Scan for the cell matching the given text and deliver its [X, Y] coordinate at center. 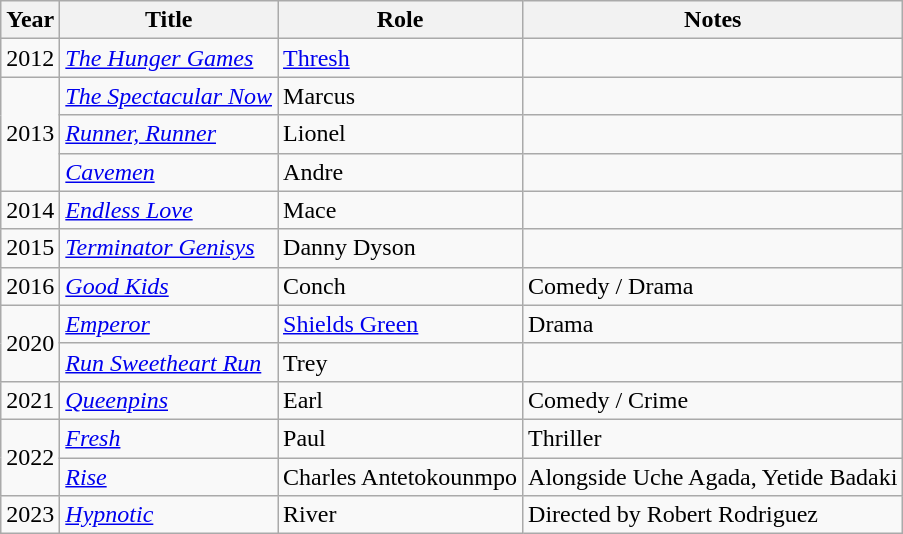
Cavemen [169, 172]
Thresh [400, 58]
Notes [713, 20]
Mace [400, 210]
Runner, Runner [169, 134]
Year [30, 20]
Lionel [400, 134]
Role [400, 20]
Trey [400, 362]
Emperor [169, 324]
2020 [30, 343]
2016 [30, 286]
2013 [30, 134]
Charles Antetokounmpo [400, 477]
Endless Love [169, 210]
Rise [169, 477]
The Hunger Games [169, 58]
Title [169, 20]
2015 [30, 248]
The Spectacular Now [169, 96]
2023 [30, 515]
Marcus [400, 96]
Queenpins [169, 400]
Hypnotic [169, 515]
Earl [400, 400]
Danny Dyson [400, 248]
Alongside Uche Agada, Yetide Badaki [713, 477]
Conch [400, 286]
2021 [30, 400]
Directed by Robert Rodriguez [713, 515]
Drama [713, 324]
Fresh [169, 438]
Good Kids [169, 286]
2012 [30, 58]
Comedy / Crime [713, 400]
Andre [400, 172]
2022 [30, 457]
River [400, 515]
Comedy / Drama [713, 286]
Shields Green [400, 324]
2014 [30, 210]
Run Sweetheart Run [169, 362]
Thriller [713, 438]
Paul [400, 438]
Terminator Genisys [169, 248]
